Extract the (X, Y) coordinate from the center of the cell holding the provided text.  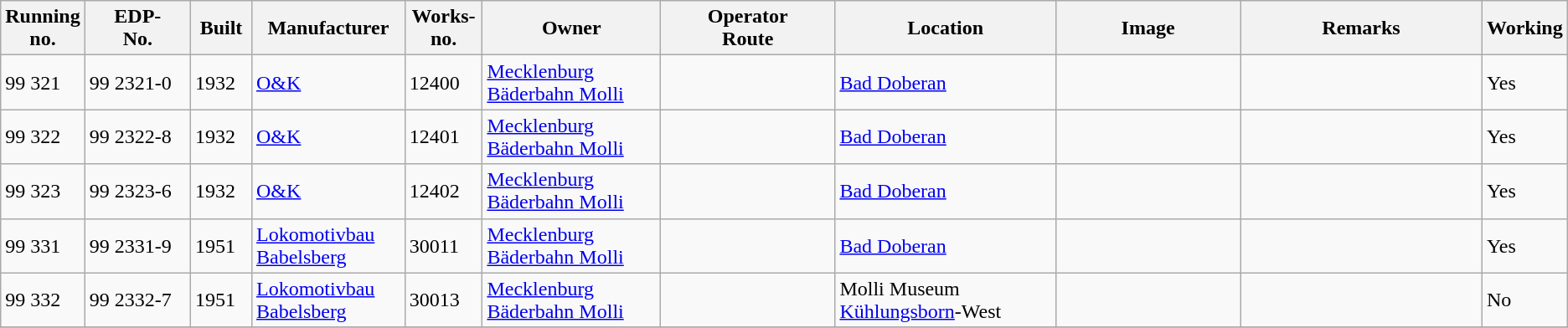
30011 (444, 246)
Location (946, 28)
12402 (444, 191)
12400 (444, 82)
Manufacturer (328, 28)
99 2321-0 (137, 82)
99 2331-9 (137, 246)
EDP-No. (137, 28)
99 332 (43, 300)
Works-no. (444, 28)
99 2322-8 (137, 137)
OperatorRoute (748, 28)
Owner (571, 28)
99 2323-6 (137, 191)
99 321 (43, 82)
Image (1148, 28)
Built (221, 28)
No (1524, 300)
Working (1524, 28)
99 331 (43, 246)
Molli Museum Kühlungsborn-West (946, 300)
30013 (444, 300)
99 323 (43, 191)
99 2332-7 (137, 300)
12401 (444, 137)
99 322 (43, 137)
Remarks (1362, 28)
Runningno. (43, 28)
